Return [x, y] of the center of cell containing provided text 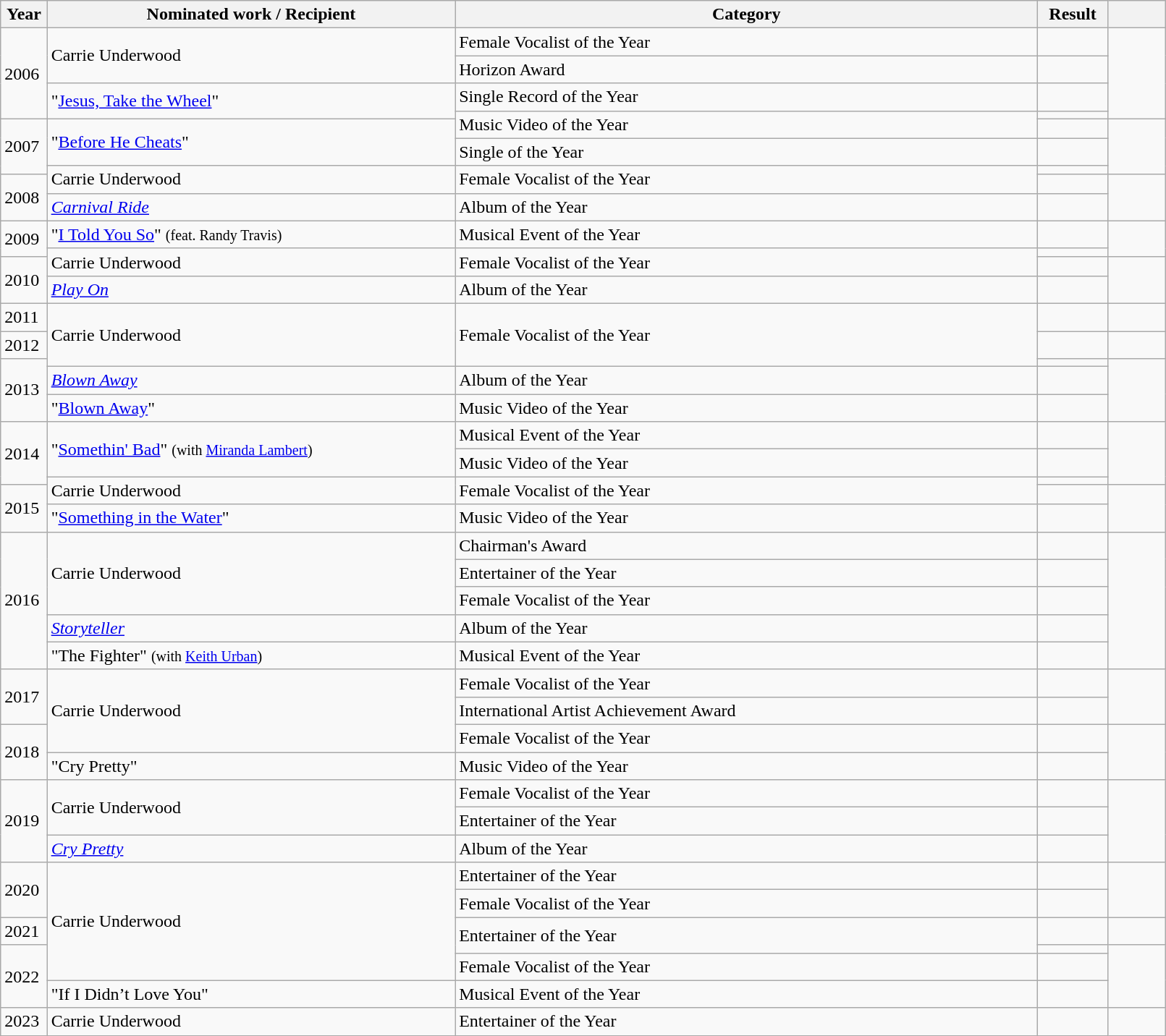
Single Record of the Year [747, 97]
Result [1073, 14]
"The Fighter" (with Keith Urban) [251, 655]
Horizon Award [747, 69]
2018 [24, 752]
2010 [24, 279]
Storyteller [251, 628]
"Jesus, Take the Wheel" [251, 101]
2019 [24, 821]
"Cry Pretty" [251, 766]
2007 [24, 146]
2020 [24, 890]
"Somethin' Bad" (with Miranda Lambert) [251, 449]
2022 [24, 977]
"If I Didn’t Love You" [251, 994]
"I Told You So" (feat. Randy Travis) [251, 234]
2012 [24, 345]
Carnival Ride [251, 207]
Cry Pretty [251, 849]
2021 [24, 931]
Blown Away [251, 381]
International Artist Achievement Award [747, 710]
2014 [24, 453]
"Before He Cheats" [251, 142]
2008 [24, 197]
Single of the Year [747, 152]
2006 [24, 74]
2017 [24, 697]
"Something in the Water" [251, 518]
2011 [24, 317]
Category [747, 14]
2009 [24, 239]
Play On [251, 289]
"Blown Away" [251, 408]
2013 [24, 391]
Chairman's Award [747, 545]
Nominated work / Recipient [251, 14]
2023 [24, 1022]
Year [24, 14]
2015 [24, 508]
2016 [24, 600]
